From the cell containing the given text, extract its center point as (x, y) coordinate. 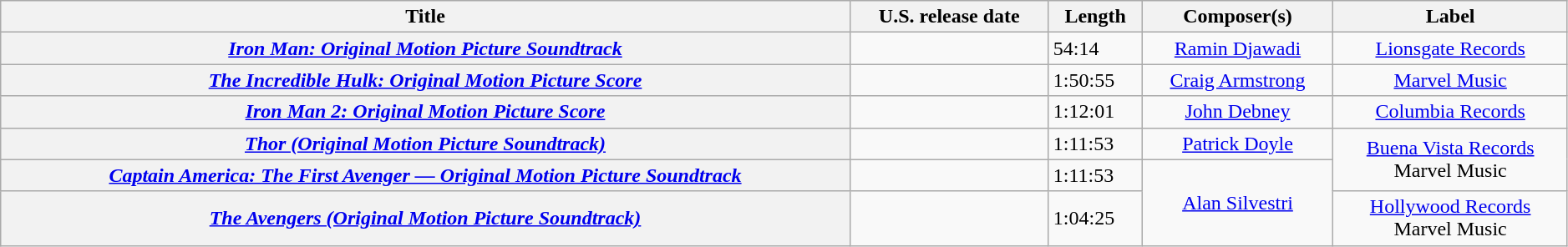
John Debney (1238, 112)
Columbia Records (1450, 112)
Captain America: The First Avenger — Original Motion Picture Soundtrack (426, 175)
Lionsgate Records (1450, 48)
1:04:25 (1095, 219)
Alan Silvestri (1238, 202)
1:12:01 (1095, 112)
U.S. release date (949, 17)
Composer(s) (1238, 17)
Label (1450, 17)
Patrick Doyle (1238, 144)
Title (426, 17)
The Incredible Hulk: Original Motion Picture Score (426, 80)
Hollywood RecordsMarvel Music (1450, 219)
Craig Armstrong (1238, 80)
Ramin Djawadi (1238, 48)
Marvel Music (1450, 80)
Thor (Original Motion Picture Soundtrack) (426, 144)
The Avengers (Original Motion Picture Soundtrack) (426, 219)
Length (1095, 17)
54:14 (1095, 48)
Iron Man 2: Original Motion Picture Score (426, 112)
Iron Man: Original Motion Picture Soundtrack (426, 48)
1:50:55 (1095, 80)
Buena Vista RecordsMarvel Music (1450, 159)
